Identify which cell holds the provided text, then report its (x, y) central coordinate. 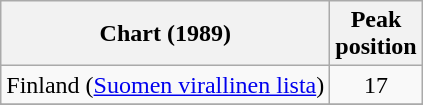
17 (376, 85)
Finland (Suomen virallinen lista) (166, 85)
Chart (1989) (166, 34)
Peakposition (376, 34)
